Locate the cell with the specified text and output its [x, y] center coordinate. 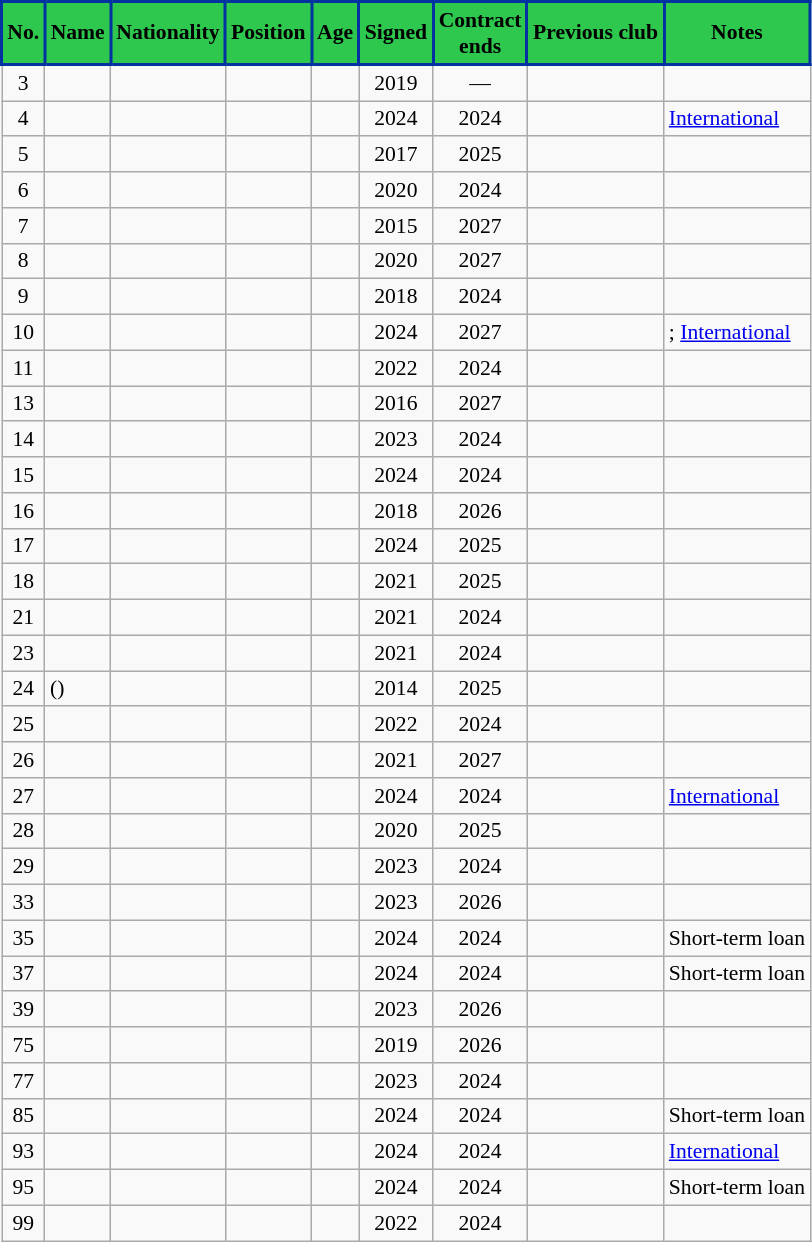
95 [24, 1188]
24 [24, 689]
35 [24, 938]
77 [24, 1081]
; International [737, 333]
Name [78, 34]
5 [24, 155]
39 [24, 1010]
2015 [396, 226]
21 [24, 618]
No. [24, 34]
29 [24, 867]
6 [24, 190]
3 [24, 83]
33 [24, 903]
Notes [737, 34]
Position [268, 34]
11 [24, 368]
28 [24, 831]
17 [24, 546]
14 [24, 440]
18 [24, 582]
25 [24, 725]
Signed [396, 34]
10 [24, 333]
Nationality [168, 34]
2014 [396, 689]
23 [24, 653]
93 [24, 1152]
99 [24, 1223]
8 [24, 261]
16 [24, 511]
37 [24, 974]
Previous club [596, 34]
9 [24, 297]
13 [24, 404]
Contractends [480, 34]
27 [24, 796]
4 [24, 119]
75 [24, 1045]
15 [24, 475]
7 [24, 226]
85 [24, 1116]
2016 [396, 404]
26 [24, 760]
() [78, 689]
2017 [396, 155]
Age [335, 34]
— [480, 83]
